Pinpoint the cell where the given text exists, returning its [X, Y] midpoint coordinate. 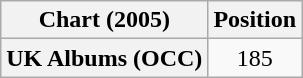
Position [255, 20]
185 [255, 58]
UK Albums (OCC) [104, 58]
Chart (2005) [104, 20]
